Return the (x, y) coordinate for the center point of the cell that contains the specified text.  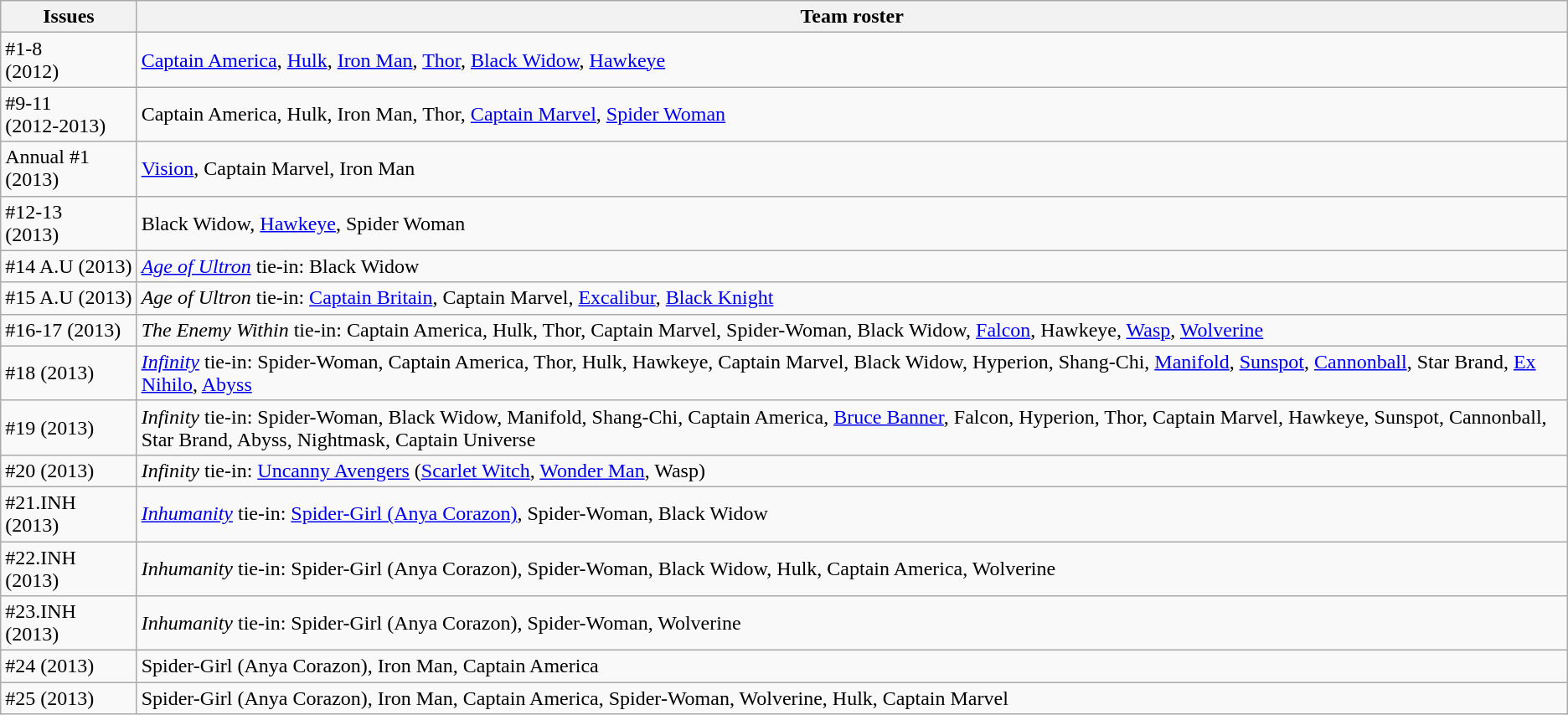
Captain America, Hulk, Iron Man, Thor, Captain Marvel, Spider Woman (852, 114)
The Enemy Within tie-in: Captain America, Hulk, Thor, Captain Marvel, Spider-Woman, Black Widow, Falcon, Hawkeye, Wasp, Wolverine (852, 330)
Team roster (852, 17)
Issues (69, 17)
Black Widow, Hawkeye, Spider Woman (852, 223)
Annual #1 (2013) (69, 169)
Captain America, Hulk, Iron Man, Thor, Black Widow, Hawkeye (852, 60)
Infinity tie-in: Uncanny Avengers (Scarlet Witch, Wonder Man, Wasp) (852, 471)
#19 (2013) (69, 427)
#9-11 (2012-2013) (69, 114)
#20 (2013) (69, 471)
#25 (2013) (69, 698)
Inhumanity tie-in: Spider-Girl (Anya Corazon), Spider-Woman, Wolverine (852, 623)
#1-8(2012) (69, 60)
Age of Ultron tie-in: Captain Britain, Captain Marvel, Excalibur, Black Knight (852, 298)
Vision, Captain Marvel, Iron Man (852, 169)
#16-17 (2013) (69, 330)
Spider-Girl (Anya Corazon), Iron Man, Captain America (852, 666)
Inhumanity tie-in: Spider-Girl (Anya Corazon), Spider-Woman, Black Widow (852, 514)
Age of Ultron tie-in: Black Widow (852, 266)
#21.INH (2013) (69, 514)
#14 A.U (2013) (69, 266)
Spider-Girl (Anya Corazon), Iron Man, Captain America, Spider-Woman, Wolverine, Hulk, Captain Marvel (852, 698)
#12-13 (2013) (69, 223)
#22.INH (2013) (69, 568)
#24 (2013) (69, 666)
Inhumanity tie-in: Spider-Girl (Anya Corazon), Spider-Woman, Black Widow, Hulk, Captain America, Wolverine (852, 568)
#18 (2013) (69, 373)
#23.INH (2013) (69, 623)
#15 A.U (2013) (69, 298)
